Return (x, y) of the center of cell containing provided text 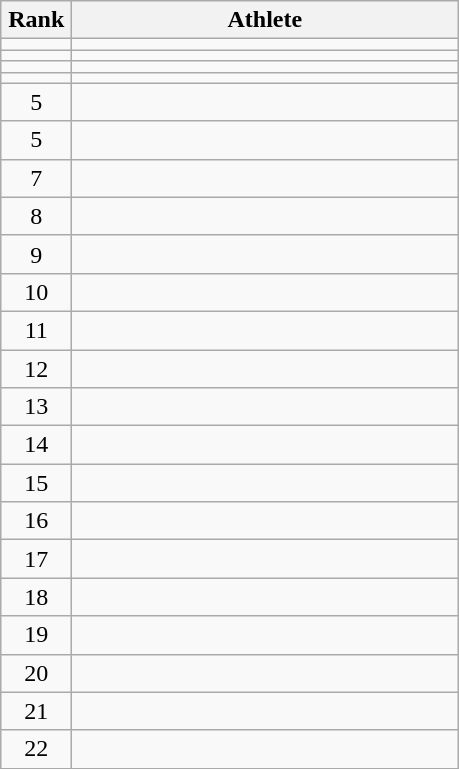
15 (36, 483)
18 (36, 597)
9 (36, 254)
Athlete (265, 20)
14 (36, 445)
13 (36, 407)
11 (36, 330)
21 (36, 711)
22 (36, 749)
12 (36, 369)
20 (36, 673)
7 (36, 178)
Rank (36, 20)
8 (36, 216)
10 (36, 292)
17 (36, 559)
16 (36, 521)
19 (36, 635)
